Provide the (X, Y) coordinate of the cell's center where the given text is located.  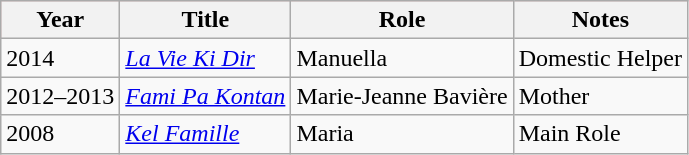
Mother (600, 96)
Maria (402, 134)
Fami Pa Kontan (206, 96)
2012–2013 (60, 96)
Year (60, 20)
Title (206, 20)
2014 (60, 58)
Main Role (600, 134)
Manuella (402, 58)
Domestic Helper (600, 58)
Marie-Jeanne Bavière (402, 96)
Notes (600, 20)
Role (402, 20)
La Vie Ki Dir (206, 58)
2008 (60, 134)
Kel Famille (206, 134)
